Pinpoint the cell where the given text exists, returning its [x, y] midpoint coordinate. 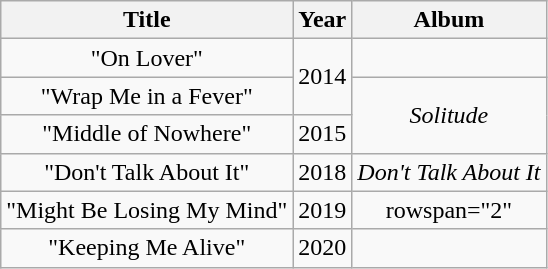
Don't Talk About It [449, 172]
2014 [322, 77]
"Don't Talk About It" [147, 172]
"Wrap Me in a Fever" [147, 96]
Album [449, 20]
"Keeping Me Alive" [147, 248]
2018 [322, 172]
2015 [322, 134]
Year [322, 20]
2020 [322, 248]
rowspan="2" [449, 210]
Solitude [449, 115]
Title [147, 20]
"Middle of Nowhere" [147, 134]
2019 [322, 210]
"Might Be Losing My Mind" [147, 210]
"On Lover" [147, 58]
